Scan for the cell matching the given text and deliver its [X, Y] coordinate at center. 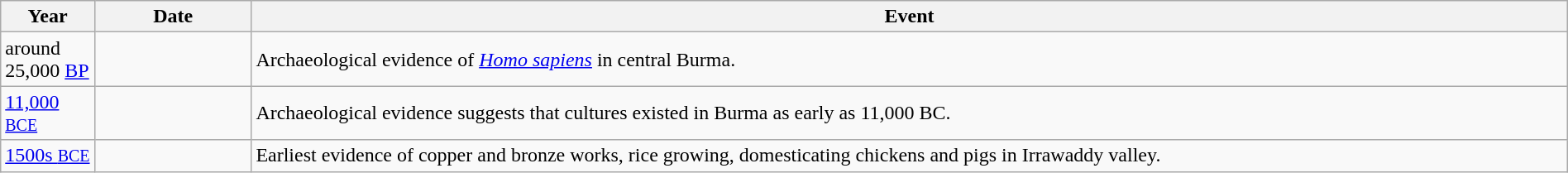
Archaeological evidence of Homo sapiens in central Burma. [910, 60]
Year [48, 17]
Earliest evidence of copper and bronze works, rice growing, domesticating chickens and pigs in Irrawaddy valley. [910, 156]
11,000 BCE [48, 113]
1500s BCE [48, 156]
Event [910, 17]
Date [172, 17]
Archaeological evidence suggests that cultures existed in Burma as early as 11,000 BC. [910, 113]
around 25,000 BP [48, 60]
